Extract the [X, Y] coordinate from the center of the cell holding the provided text.  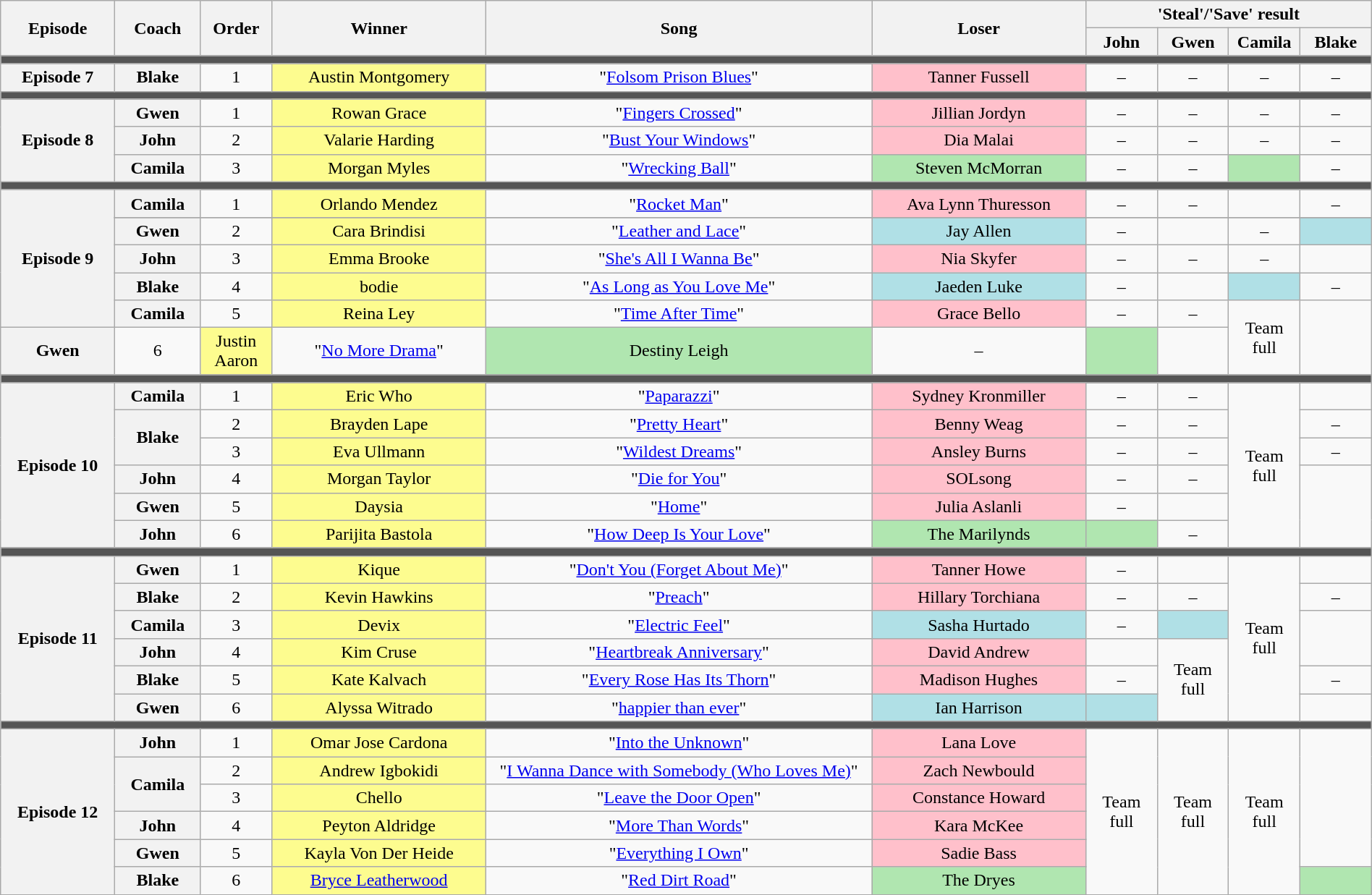
Kate Kalvach [379, 679]
Devix [379, 624]
Kique [379, 569]
Episode 7 [58, 77]
"Wildest Dreams" [679, 451]
"Red Dirt Road" [679, 881]
Nia Skyfer [979, 258]
"Die for You" [679, 479]
Alyssa Witrado [379, 707]
Kara McKee [979, 826]
Grace Bello [979, 314]
Kim Cruse [379, 652]
Madison Hughes [979, 679]
Justin Aaron [236, 352]
Emma Brooke [379, 258]
Sydney Kronmiller [979, 396]
The Dryes [979, 881]
bodie [379, 286]
Dia Malai [979, 140]
David Andrew [979, 652]
Sasha Hurtado [979, 624]
Eva Ullmann [379, 451]
"Bust Your Windows" [679, 140]
Jaeden Luke [979, 286]
Eric Who [379, 396]
"She's All I Wanna Be" [679, 258]
"Leather and Lace" [679, 231]
"Wrecking Ball" [679, 168]
Jay Allen [979, 231]
"Fingers Crossed" [679, 113]
Destiny Leigh [679, 352]
Austin Montgomery [379, 77]
Brayden Lape [379, 424]
"Everything I Own" [679, 853]
Coach [158, 28]
Benny Weag [979, 424]
"Folsom Prison Blues" [679, 77]
'Steal'/'Save' result [1229, 14]
Episode [58, 28]
Orlando Mendez [379, 203]
"Rocket Man" [679, 203]
Winner [379, 28]
"Heartbreak Anniversary" [679, 652]
Song [679, 28]
Loser [979, 28]
Bryce Leatherwood [379, 881]
Kayla Von Der Heide [379, 853]
SOLsong [979, 479]
Rowan Grace [379, 113]
Ansley Burns [979, 451]
"Into the Unknown" [679, 743]
Cara Brindisi [379, 231]
Valarie Harding [379, 140]
Morgan Myles [379, 168]
Order [236, 28]
Episode 11 [58, 638]
Hillary Torchiana [979, 597]
Episode 8 [58, 140]
"Preach" [679, 597]
Chello [379, 798]
Ava Lynn Thuresson [979, 203]
Episode 10 [58, 465]
Kevin Hawkins [379, 597]
"Electric Feel" [679, 624]
"How Deep Is Your Love" [679, 534]
Jillian Jordyn [979, 113]
"As Long as You Love Me" [679, 286]
"I Wanna Dance with Somebody (Who Loves Me)" [679, 771]
Sadie Bass [979, 853]
Tanner Fussell [979, 77]
"Home" [679, 506]
Andrew Igbokidi [379, 771]
"Paparazzi" [679, 396]
Zach Newbould [979, 771]
Steven McMorran [979, 168]
Episode 12 [58, 812]
"Leave the Door Open" [679, 798]
"happier than ever" [679, 707]
Lana Love [979, 743]
"Every Rose Has Its Thorn" [679, 679]
"No More Drama" [379, 352]
Omar Jose Cardona [379, 743]
Parijita Bastola [379, 534]
Morgan Taylor [379, 479]
Ian Harrison [979, 707]
"Don't You (Forget About Me)" [679, 569]
Constance Howard [979, 798]
"Pretty Heart" [679, 424]
Reina Ley [379, 314]
Peyton Aldridge [379, 826]
"Time After Time" [679, 314]
Episode 9 [58, 258]
Daysia [379, 506]
"More Than Words" [679, 826]
Tanner Howe [979, 569]
The Marilynds [979, 534]
Julia Aslanli [979, 506]
